For the text-containing cell, return its midpoint in [X, Y] coordinate format. 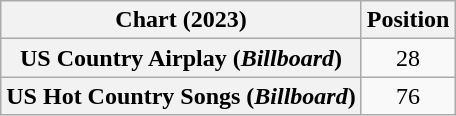
US Hot Country Songs (Billboard) [181, 96]
76 [408, 96]
Chart (2023) [181, 20]
US Country Airplay (Billboard) [181, 58]
28 [408, 58]
Position [408, 20]
